Locate the cell with the specified text and output its [X, Y] center coordinate. 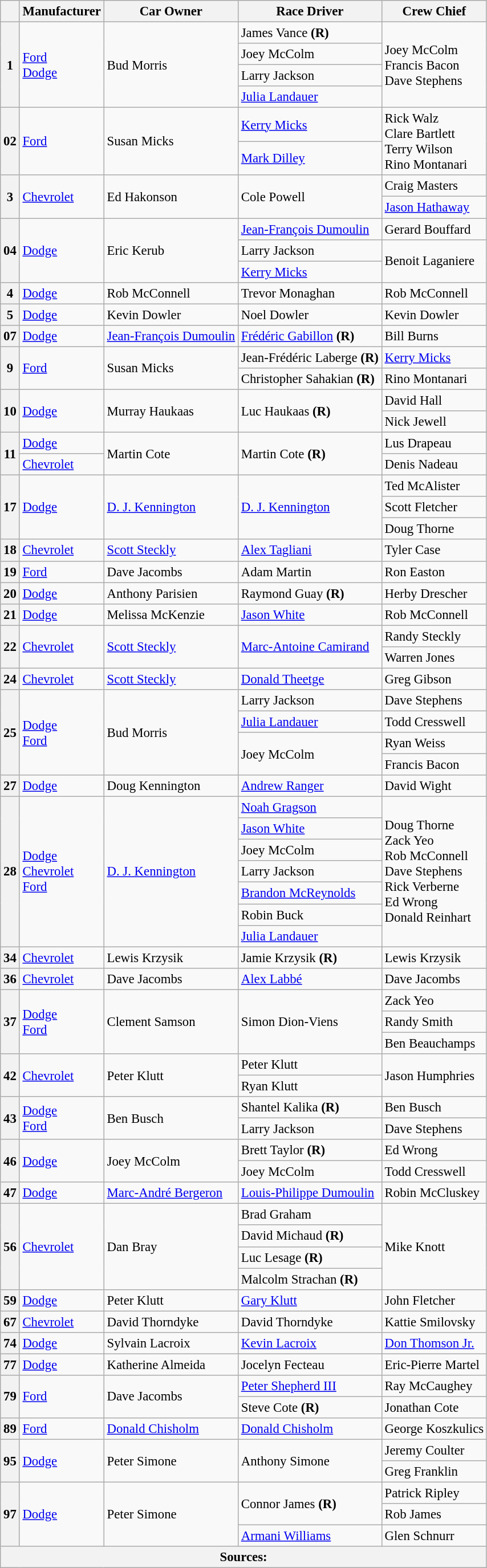
Ryan Weiss [434, 743]
Lus Drapeau [434, 443]
42 [10, 1075]
Scott Fletcher [434, 507]
Luc Lesage (R) [310, 1257]
07 [10, 336]
Don Thomson Jr. [434, 1343]
79 [10, 1396]
Herby Drescher [434, 593]
97 [10, 1515]
Donald Theetge [310, 679]
56 [10, 1247]
Ford Dodge [62, 65]
Ray McCaughey [434, 1386]
Tyler Case [434, 551]
Doug Thorne Zack Yeo Rob McConnell Dave Stephens Rick Verberne Ed Wrong Donald Reinhart [434, 872]
Brandon McReynolds [310, 893]
David Wight [434, 786]
Jason Humphries [434, 1075]
George Koszkulics [434, 1429]
Simon Dion-Viens [310, 1021]
Gerard Bouffard [434, 229]
Warren Jones [434, 658]
Patrick Ripley [434, 1493]
17 [10, 507]
59 [10, 1300]
Steve Cote (R) [310, 1407]
18 [10, 551]
Marc-Antoine Camirand [310, 646]
Zack Yeo [434, 1000]
34 [10, 958]
Luc Haukaas (R) [310, 410]
Benoit Laganiere [434, 261]
89 [10, 1429]
24 [10, 679]
Jocelyn Fecteau [310, 1365]
25 [10, 732]
22 [10, 646]
Ed Wrong [434, 1150]
Robin McCluskey [434, 1193]
Bill Burns [434, 336]
James Vance (R) [310, 33]
Doug Thorne [434, 529]
21 [10, 614]
1 [10, 65]
Glen Schnurr [434, 1536]
Frédéric Gabillon (R) [310, 336]
Ted McAlister [434, 486]
4 [10, 293]
Nick Jewell [434, 422]
37 [10, 1021]
Ryan Klutt [310, 1086]
Shantel Kalika (R) [310, 1107]
Martin Cote (R) [310, 454]
Craig Masters [434, 186]
Marc-André Bergeron [171, 1193]
Manufacturer [62, 11]
36 [10, 979]
Melissa McKenzie [171, 614]
Trevor Monaghan [310, 293]
Martin Cote [171, 454]
Randy Smith [434, 1022]
Noah Gragson [310, 808]
Crew Chief [434, 11]
Dan Bray [171, 1247]
Denis Nadeau [434, 465]
Race Driver [310, 11]
Murray Haukaas [171, 410]
95 [10, 1461]
5 [10, 315]
Car Owner [171, 11]
Eric-Pierre Martel [434, 1365]
Jason Hathaway [434, 207]
27 [10, 786]
20 [10, 593]
Peter Shepherd III [310, 1386]
Jeremy Coulter [434, 1451]
67 [10, 1322]
Brett Taylor (R) [310, 1150]
Louis-Philippe Dumoulin [310, 1193]
43 [10, 1118]
28 [10, 872]
David Michaud (R) [310, 1236]
Kevin Lacroix [310, 1343]
9 [10, 368]
77 [10, 1365]
Jean-Frédéric Laberge (R) [310, 357]
10 [10, 410]
Rino Montanari [434, 379]
Kattie Smilovsky [434, 1322]
Malcolm Strachan (R) [310, 1279]
Ed Hakonson [171, 197]
04 [10, 251]
Dodge Chevrolet Ford [62, 872]
Greg Gibson [434, 679]
3 [10, 197]
74 [10, 1343]
Mike Knott [434, 1247]
Rick Walz Clare Bartlett Terry Wilson Rino Montanari [434, 141]
Ben Beauchamps [434, 1043]
Anthony Parisien [171, 593]
Katherine Almeida [171, 1365]
David Hall [434, 400]
Gary Klutt [310, 1300]
Robin Buck [310, 915]
Mark Dilley [310, 158]
46 [10, 1160]
Andrew Ranger [310, 786]
John Fletcher [434, 1300]
Jamie Krzysik (R) [310, 958]
Ron Easton [434, 572]
Brad Graham [310, 1215]
Doug Kennington [171, 786]
Anthony Simone [310, 1461]
Armani Williams [310, 1536]
Christopher Sahakian (R) [310, 379]
Francis Bacon [434, 765]
Joey McColm Francis Bacon Dave Stephens [434, 65]
Greg Franklin [434, 1472]
19 [10, 572]
47 [10, 1193]
Adam Martin [310, 572]
11 [10, 454]
Randy Steckly [434, 636]
Alex Labbé [310, 979]
Eric Kerub [171, 251]
Sylvain Lacroix [171, 1343]
Clement Samson [171, 1021]
Rob James [434, 1514]
Cole Powell [310, 197]
Noel Dowler [310, 315]
Raymond Guay (R) [310, 593]
Connor James (R) [310, 1504]
Jonathan Cote [434, 1407]
02 [10, 141]
Alex Tagliani [310, 551]
